Output the [X, Y] coordinate of the center of the cell containing the given text.  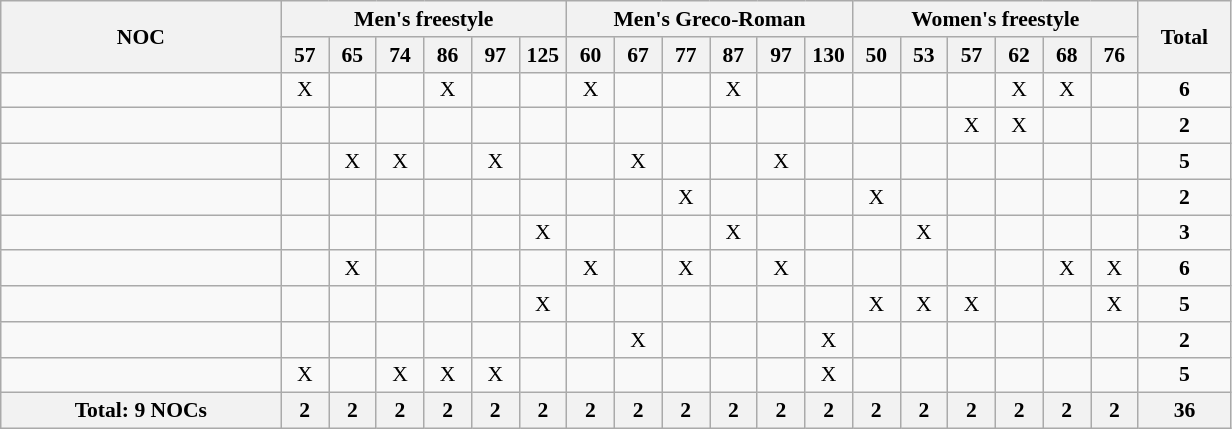
125 [543, 55]
Total [1184, 36]
50 [876, 55]
62 [1019, 55]
Men's Greco-Roman [710, 19]
68 [1067, 55]
60 [591, 55]
77 [686, 55]
36 [1184, 411]
NOC [141, 36]
3 [1184, 233]
87 [734, 55]
Women's freestyle [995, 19]
74 [400, 55]
130 [829, 55]
86 [448, 55]
53 [924, 55]
65 [352, 55]
Total: 9 NOCs [141, 411]
Men's freestyle [424, 19]
76 [1114, 55]
67 [638, 55]
